Find where the given text appears and provide that cell's center as (X, Y) coordinate. 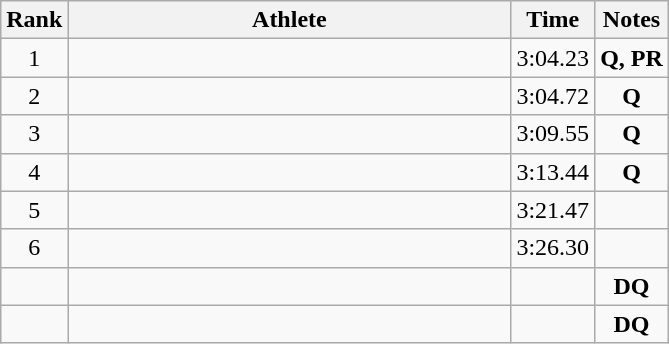
Rank (34, 20)
3 (34, 134)
Q, PR (632, 58)
3:26.30 (553, 248)
6 (34, 248)
Time (553, 20)
3:04.72 (553, 96)
3:13.44 (553, 172)
Notes (632, 20)
3:04.23 (553, 58)
3:09.55 (553, 134)
5 (34, 210)
4 (34, 172)
2 (34, 96)
Athlete (290, 20)
1 (34, 58)
3:21.47 (553, 210)
